Detect which cell encompasses the target text, then output its (x, y) center coordinate. 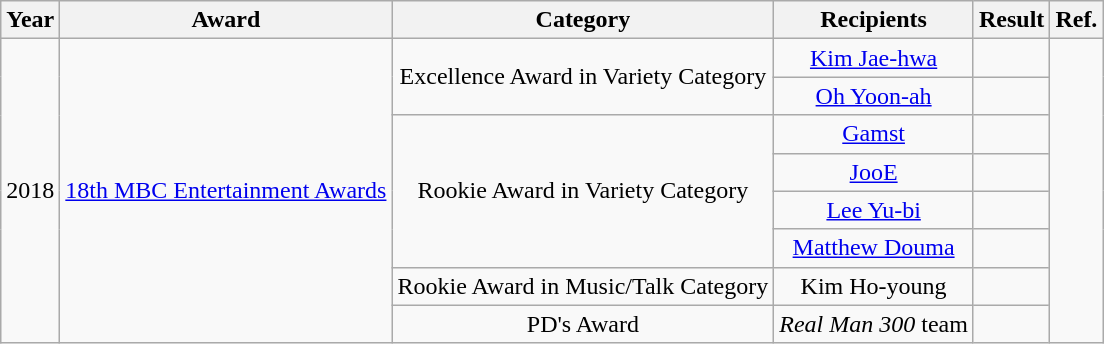
18th MBC Entertainment Awards (226, 191)
Real Man 300 team (874, 324)
Rookie Award in Variety Category (583, 191)
JooE (874, 172)
Excellence Award in Variety Category (583, 77)
Lee Yu-bi (874, 210)
Rookie Award in Music/Talk Category (583, 286)
PD's Award (583, 324)
Gamst (874, 134)
Year (30, 20)
Kim Ho-young (874, 286)
Recipients (874, 20)
Oh Yoon-ah (874, 96)
Ref. (1076, 20)
Kim Jae-hwa (874, 58)
Category (583, 20)
Matthew Douma (874, 248)
2018 (30, 191)
Award (226, 20)
Result (1011, 20)
